Locate the cell with the specified text and output its [X, Y] center coordinate. 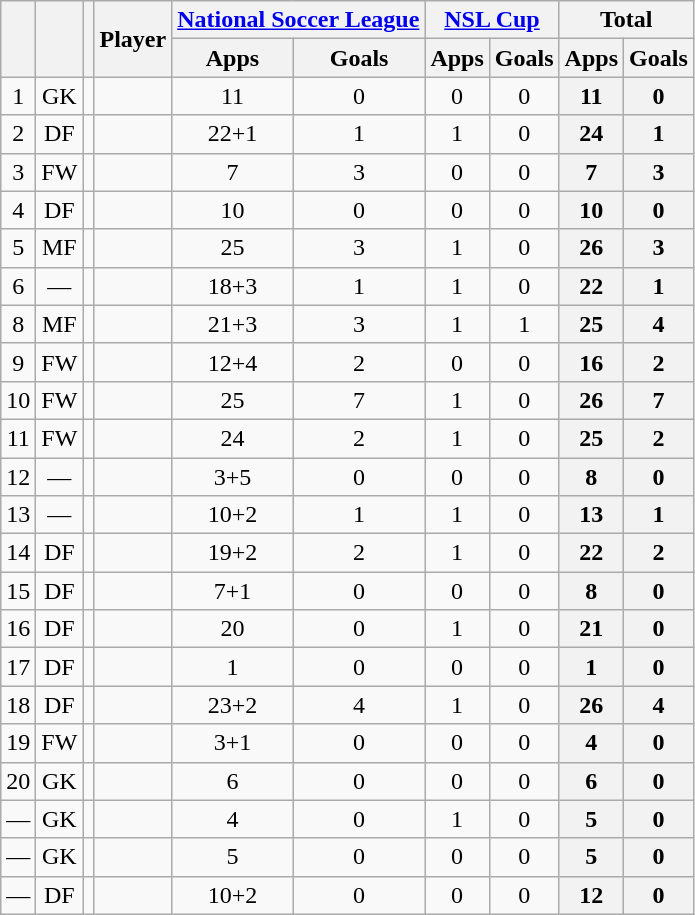
18 [18, 705]
18+3 [233, 286]
19+2 [233, 553]
23+2 [233, 705]
22+1 [233, 134]
12+4 [233, 362]
3+1 [233, 743]
National Soccer League [298, 20]
15 [18, 591]
3+5 [233, 477]
17 [18, 667]
Player [133, 39]
21 [591, 629]
NSL Cup [492, 20]
21+3 [233, 324]
19 [18, 743]
9 [18, 362]
Total [626, 20]
7+1 [233, 591]
14 [18, 553]
